Find where the given text appears and provide that cell's center as (x, y) coordinate. 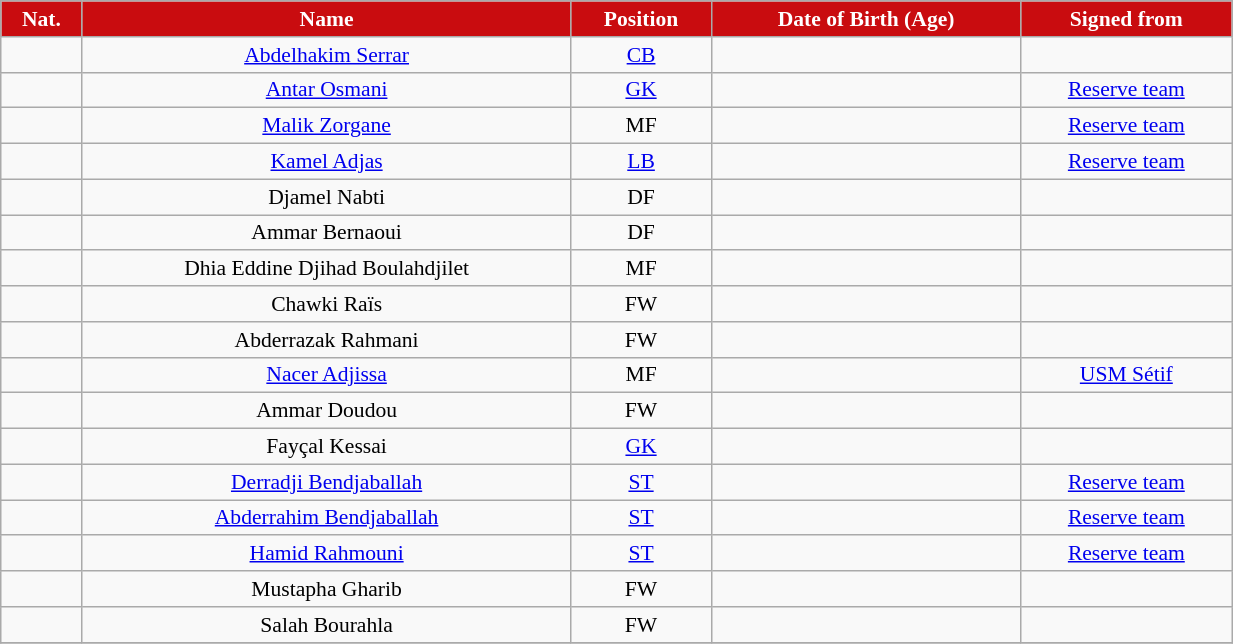
Dhia Eddine Djihad Boulahdjilet (326, 269)
Chawki Raïs (326, 304)
Signed from (1126, 19)
Hamid Rahmouni (326, 554)
Mustapha Gharib (326, 589)
Djamel Nabti (326, 197)
LB (641, 162)
Kamel Adjas (326, 162)
Derradji Bendjaballah (326, 482)
Abdelhakim Serrar (326, 55)
Nacer Adjissa (326, 375)
Name (326, 19)
Abderrahim Bendjaballah (326, 518)
Abderrazak Rahmani (326, 340)
USM Sétif (1126, 375)
Position (641, 19)
Ammar Doudou (326, 411)
Salah Bourahla (326, 625)
Malik Zorgane (326, 126)
Ammar Bernaoui (326, 233)
Date of Birth (Age) (866, 19)
Antar Osmani (326, 90)
Nat. (42, 19)
Fayçal Kessai (326, 447)
CB (641, 55)
